Find where the given text appears and provide that cell's center as [X, Y] coordinate. 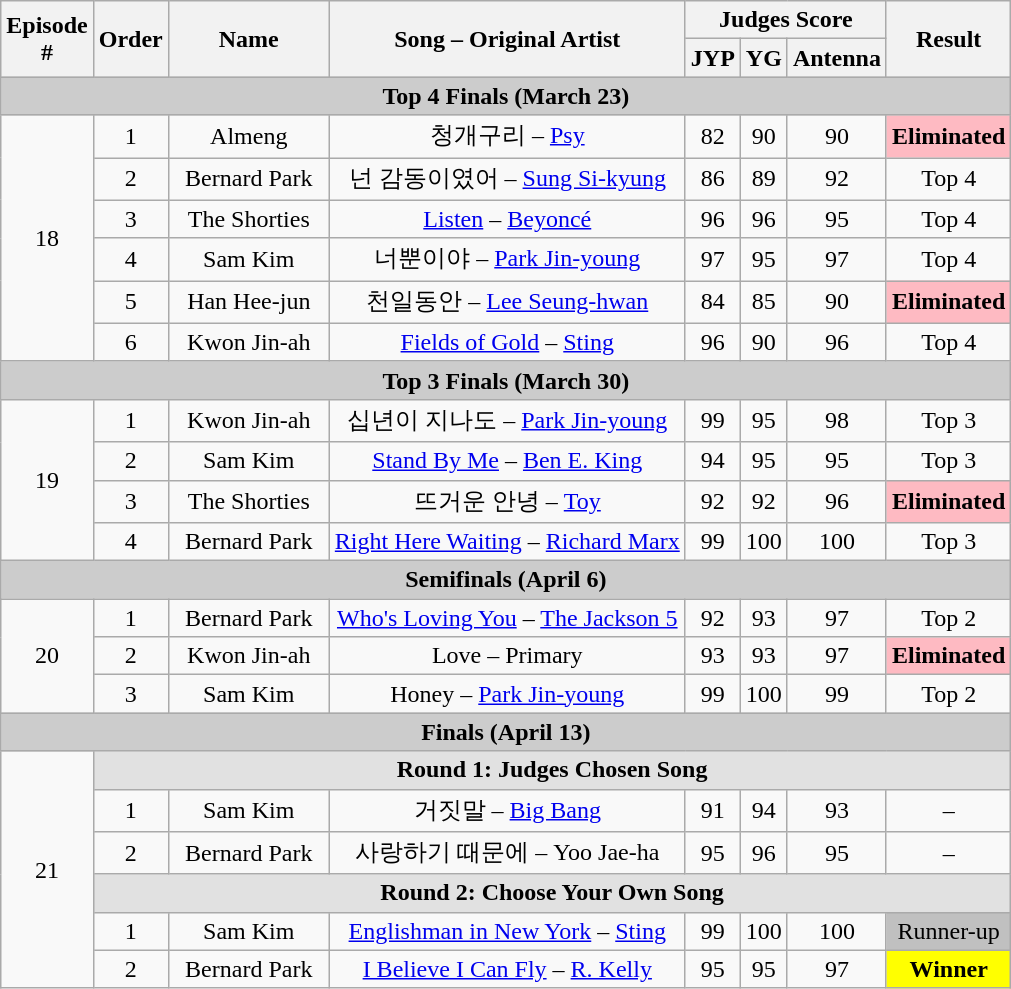
18 [47, 238]
너뿐이야 – Park Jin-young [507, 260]
Love – Primary [507, 656]
Who's Loving You – The Jackson 5 [507, 618]
천일동안 – Lee Seung-hwan [507, 302]
19 [47, 480]
Stand By Me – Ben E. King [507, 461]
82 [712, 136]
Right Here Waiting – Richard Marx [507, 542]
Top 3 Finals (March 30) [506, 380]
5 [130, 302]
Song – Original Artist [507, 39]
98 [836, 420]
Semifinals (April 6) [506, 580]
Name [248, 39]
89 [764, 180]
85 [764, 302]
20 [47, 656]
Result [948, 39]
Top 4 Finals (March 23) [506, 96]
84 [712, 302]
Runner-up [948, 931]
YG [764, 58]
Round 1: Judges Chosen Song [552, 770]
91 [712, 810]
21 [47, 870]
Honey – Park Jin-young [507, 694]
Order [130, 39]
Listen – Beyoncé [507, 219]
Fields of Gold – Sting [507, 342]
넌 감동이였어 – Sung Si-kyung [507, 180]
Finals (April 13) [506, 732]
Han Hee-jun [248, 302]
6 [130, 342]
Judges Score [786, 20]
I Believe I Can Fly – R. Kelly [507, 969]
Episode# [47, 39]
십년이 지나도 – Park Jin-young [507, 420]
Englishman in New York – Sting [507, 931]
JYP [712, 58]
청개구리 – Psy [507, 136]
Antenna [836, 58]
Winner [948, 969]
Almeng [248, 136]
86 [712, 180]
거짓말 – Big Bang [507, 810]
사랑하기 때문에 – Yoo Jae-ha [507, 854]
Round 2: Choose Your Own Song [552, 893]
뜨거운 안녕 – Toy [507, 502]
